Capture the cell that displays the provided text and extract its [x, y] central coordinate. 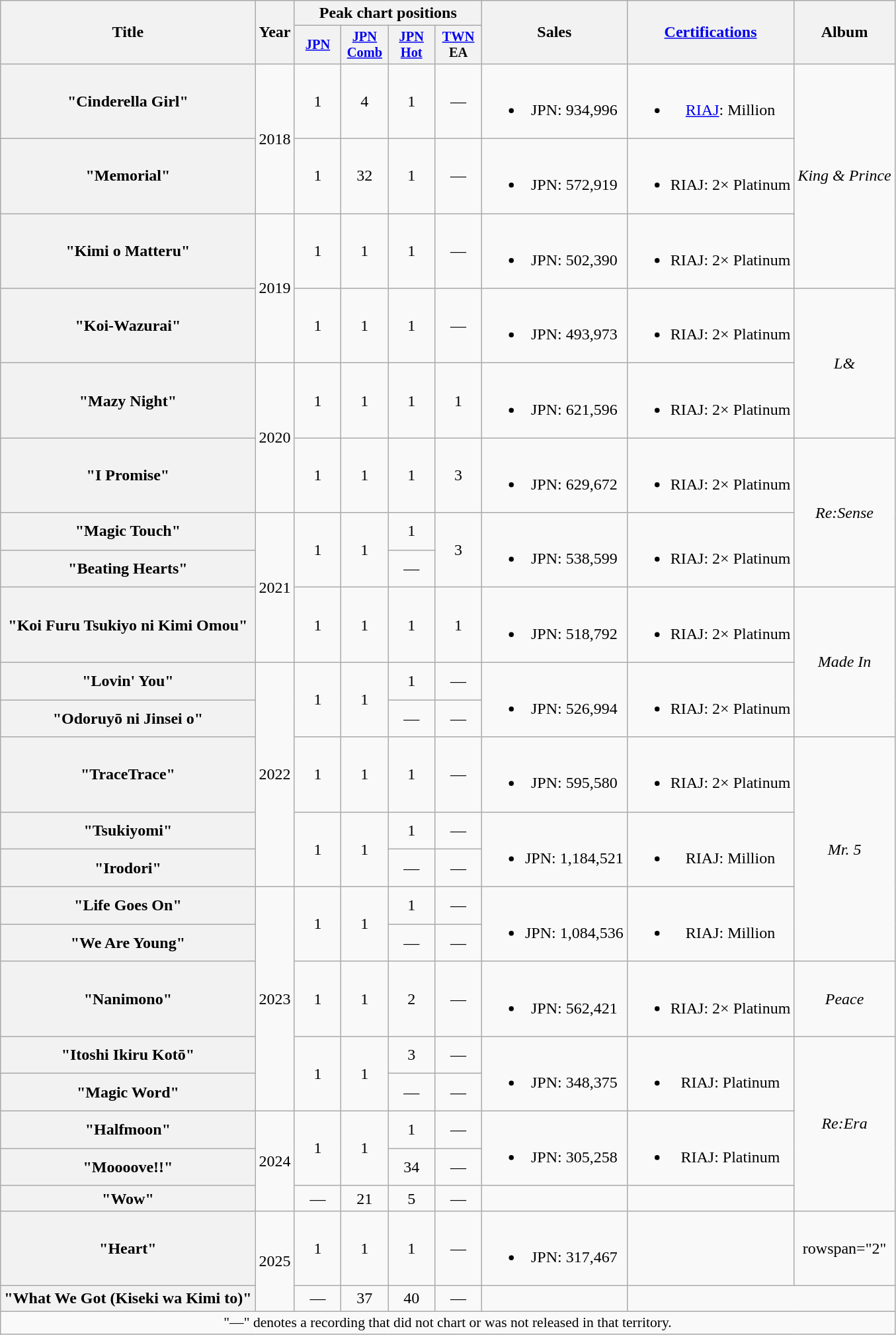
Mr. 5 [844, 849]
"I Promise" [128, 475]
"Itoshi Ikiru Kotō" [128, 1055]
"Odoruyō ni Jinsei o" [128, 718]
"Wow" [128, 1198]
JPN: 493,973 [554, 325]
JPN: 595,580 [554, 774]
"Magic Word" [128, 1093]
rowspan="2" [844, 1248]
JPN: 934,996 [554, 101]
Title [128, 32]
JPN [317, 45]
5 [411, 1198]
"Memorial" [128, 176]
"Halfmoon" [128, 1130]
"Cinderella Girl" [128, 101]
JPN: 305,258 [554, 1148]
Made In [844, 662]
4 [365, 101]
"Moooove!!" [128, 1167]
L& [844, 363]
Certifications [710, 32]
21 [365, 1198]
40 [411, 1299]
JPN: 502,390 [554, 251]
2019 [275, 288]
"Mazy Night" [128, 401]
2024 [275, 1160]
JPN: 572,919 [554, 176]
"What We Got (Kiseki wa Kimi to)" [128, 1299]
TWNEA [459, 45]
JPN: 1,084,536 [554, 924]
JPN: 526,994 [554, 700]
"Magic Touch" [128, 532]
Peace [844, 999]
JPN: 1,184,521 [554, 849]
2018 [275, 138]
JPN: 562,421 [554, 999]
Re:Sense [844, 513]
Year [275, 32]
JPN: 538,599 [554, 550]
Album [844, 32]
2020 [275, 438]
"Nanimono" [128, 999]
Re:Era [844, 1123]
Peak chart positions [387, 13]
JPNComb [365, 45]
JPNHot [411, 45]
JPN: 518,792 [554, 624]
JPN: 629,672 [554, 475]
2025 [275, 1261]
"Kimi o Matteru" [128, 251]
"Tsukiyomi" [128, 831]
"Lovin' You" [128, 681]
2 [411, 999]
JPN: 621,596 [554, 401]
2023 [275, 999]
"We Are Young" [128, 943]
37 [365, 1299]
32 [365, 176]
"Beating Hearts" [128, 569]
"Koi-Wazurai" [128, 325]
King & Prince [844, 176]
JPN: 348,375 [554, 1073]
Sales [554, 32]
"Life Goes On" [128, 905]
"Heart" [128, 1248]
34 [411, 1167]
"—" denotes a recording that did not chart or was not released in that territory. [448, 1323]
JPN: 317,467 [554, 1248]
"TraceTrace" [128, 774]
2021 [275, 587]
"Koi Furu Tsukiyo ni Kimi Omou" [128, 624]
"Irodori" [128, 868]
2022 [275, 774]
